Locate the cell with the specified text and output its [X, Y] center coordinate. 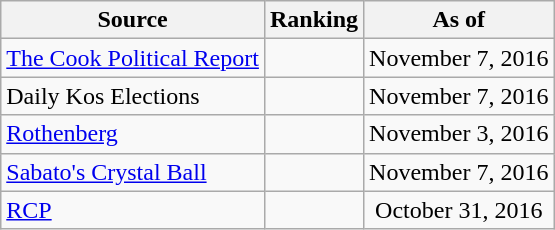
Sabato's Crystal Ball [133, 172]
Source [133, 20]
Daily Kos Elections [133, 96]
Rothenberg [133, 134]
November 3, 2016 [459, 134]
As of [459, 20]
Ranking [314, 20]
The Cook Political Report [133, 58]
RCP [133, 210]
October 31, 2016 [459, 210]
